From the cell containing the given text, extract its center point as [x, y] coordinate. 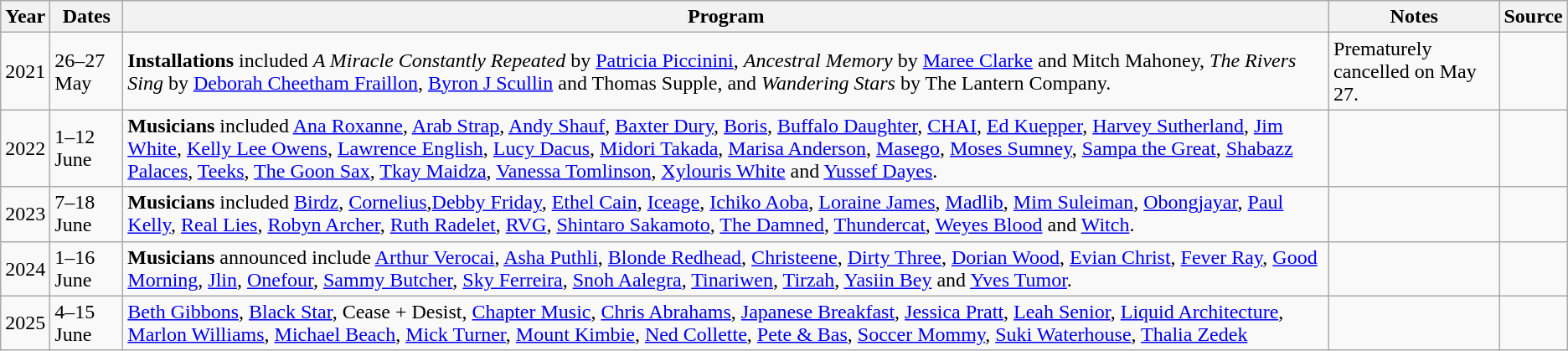
Notes [1414, 17]
2023 [25, 214]
Source [1533, 17]
Prematurely cancelled on May 27. [1414, 71]
26–27 May [87, 71]
2024 [25, 268]
4–15 June [87, 323]
1–16 June [87, 268]
2025 [25, 323]
1–12 June [87, 148]
Dates [87, 17]
2021 [25, 71]
Program [726, 17]
7–18 June [87, 214]
Year [25, 17]
2022 [25, 148]
